Capture the cell that displays the provided text and extract its [x, y] central coordinate. 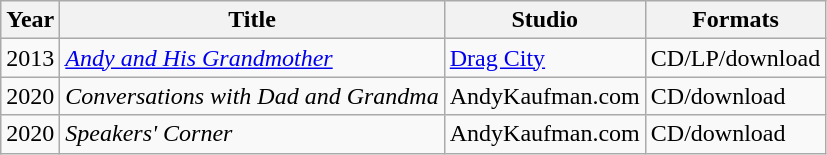
Conversations with Dad and Grandma [252, 96]
CD/LP/download [735, 58]
Formats [735, 20]
Title [252, 20]
Andy and His Grandmother [252, 58]
Year [30, 20]
Drag City [544, 58]
Studio [544, 20]
2013 [30, 58]
Speakers' Corner [252, 134]
